From the cell containing the given text, extract its center point as (X, Y) coordinate. 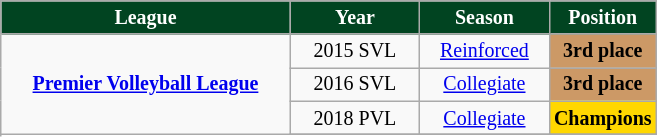
League (146, 18)
Year (354, 18)
2016 SVL (354, 84)
Position (602, 18)
Season (484, 18)
2015 SVL (354, 52)
Champions (602, 118)
Reinforced (484, 52)
2018 PVL (354, 118)
Premier Volleyball League (146, 85)
